Return the [x, y] coordinate for the center point of the cell that contains the specified text.  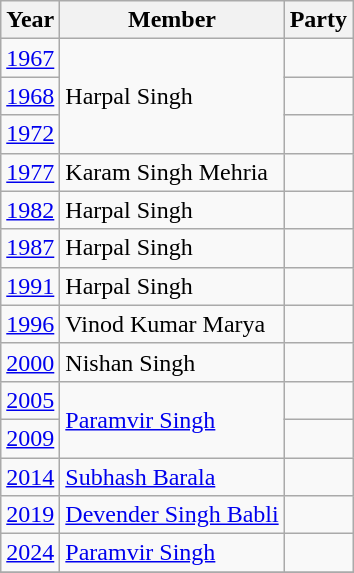
1982 [30, 210]
Vinod Kumar Marya [172, 324]
1972 [30, 134]
Devender Singh Babli [172, 515]
Nishan Singh [172, 362]
2000 [30, 362]
Member [172, 20]
2014 [30, 477]
1996 [30, 324]
1991 [30, 286]
1977 [30, 172]
1967 [30, 58]
Party [318, 20]
Karam Singh Mehria [172, 172]
2005 [30, 400]
1987 [30, 248]
2009 [30, 438]
Year [30, 20]
Subhash Barala [172, 477]
2024 [30, 553]
2019 [30, 515]
1968 [30, 96]
